Pinpoint the cell where the given text exists, returning its [X, Y] midpoint coordinate. 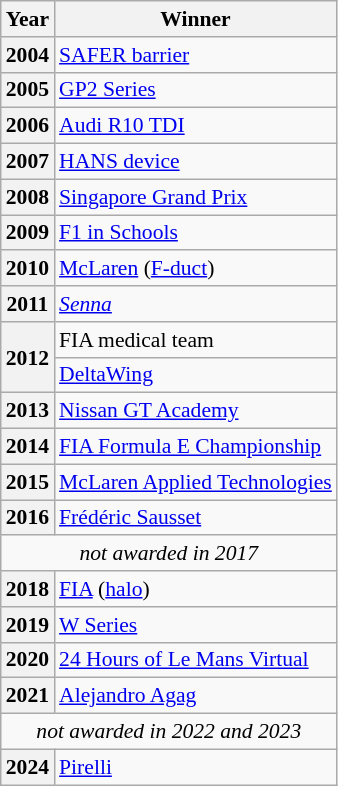
2018 [28, 589]
FIA (halo) [196, 589]
2004 [28, 55]
2014 [28, 447]
DeltaWing [196, 375]
McLaren Applied Technologies [196, 482]
SAFER barrier [196, 55]
Nissan GT Academy [196, 411]
2015 [28, 482]
2011 [28, 304]
Audi R10 TDI [196, 126]
2012 [28, 358]
not awarded in 2017 [169, 554]
2009 [28, 233]
2010 [28, 269]
McLaren (F-duct) [196, 269]
2016 [28, 518]
Pirelli [196, 767]
FIA Formula E Championship [196, 447]
not awarded in 2022 and 2023 [169, 732]
24 Hours of Le Mans Virtual [196, 660]
2006 [28, 126]
Frédéric Sausset [196, 518]
2005 [28, 90]
Singapore Grand Prix [196, 197]
2021 [28, 696]
HANS device [196, 162]
2019 [28, 625]
Year [28, 19]
2024 [28, 767]
2007 [28, 162]
2008 [28, 197]
Winner [196, 19]
FIA medical team [196, 340]
W Series [196, 625]
Alejandro Agag [196, 696]
Senna [196, 304]
F1 in Schools [196, 233]
2020 [28, 660]
GP2 Series [196, 90]
2013 [28, 411]
